Search for the cell housing the specified text and yield its (X, Y) center coordinate. 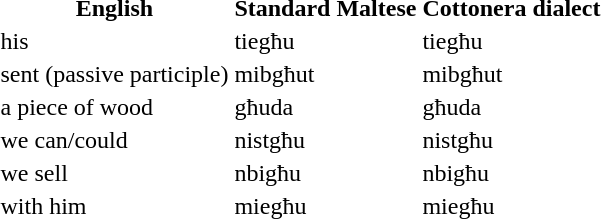
mibgħut (326, 74)
tiegħu (326, 41)
nbigħu (326, 173)
nistgħu (326, 140)
għuda (326, 107)
